Return the (x, y) coordinate for the center point of the cell that contains the specified text.  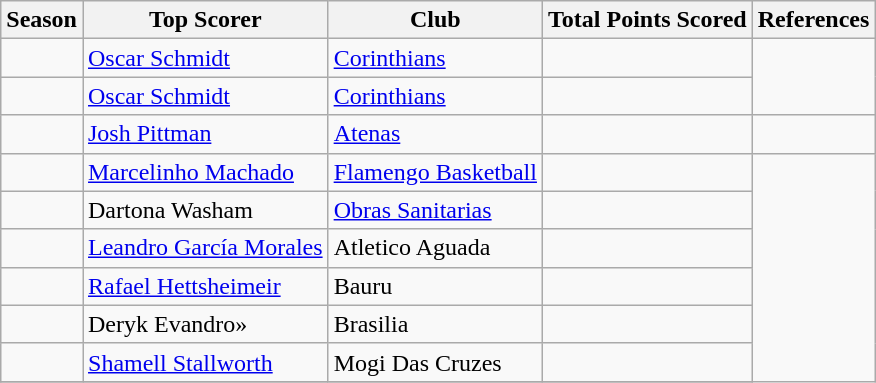
Brasilia (435, 324)
Season (42, 20)
Flamengo Basketball (435, 172)
Leandro García Morales (205, 248)
Atenas (435, 134)
Deryk Evandro» (205, 324)
References (814, 20)
Marcelinho Machado (205, 172)
Obras Sanitarias (435, 210)
Total Points Scored (647, 20)
Club (435, 20)
Rafael Hettsheimeir (205, 286)
Atletico Aguada (435, 248)
Shamell Stallworth (205, 362)
Top Scorer (205, 20)
Dartona Washam (205, 210)
Mogi Das Cruzes (435, 362)
Josh Pittman (205, 134)
Bauru (435, 286)
